For the text-containing cell, return its midpoint in (x, y) coordinate format. 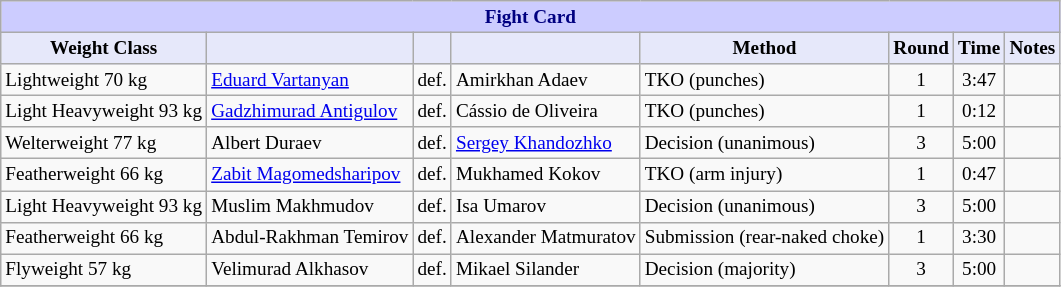
Cássio de Oliveira (546, 111)
3:30 (978, 238)
Zabit Magomedsharipov (310, 175)
Notes (1032, 48)
Time (978, 48)
0:47 (978, 175)
Abdul-Rakhman Temirov (310, 238)
Flyweight 57 kg (104, 270)
Mukhamed Kokov (546, 175)
TKO (arm injury) (764, 175)
Mikael Silander (546, 270)
Weight Class (104, 48)
Velimurad Alkhasov (310, 270)
Eduard Vartanyan (310, 80)
0:12 (978, 111)
Gadzhimurad Antigulov (310, 111)
Muslim Makhmudov (310, 206)
Lightweight 70 kg (104, 80)
Amirkhan Adaev (546, 80)
Fight Card (530, 17)
3:47 (978, 80)
Submission (rear-naked choke) (764, 238)
Isa Umarov (546, 206)
Round (922, 48)
Alexander Matmuratov (546, 238)
Method (764, 48)
Albert Duraev (310, 143)
Decision (majority) (764, 270)
Welterweight 77 kg (104, 143)
Sergey Khandozhko (546, 143)
